From the cell containing the given text, extract its center point as [X, Y] coordinate. 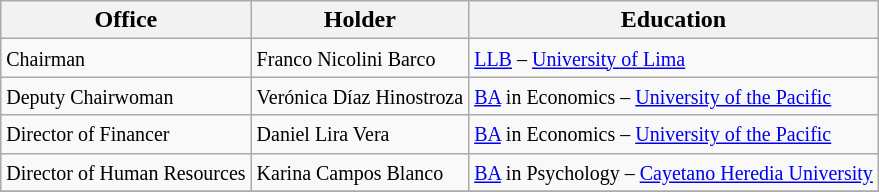
Director of Financer [126, 134]
Chairman [126, 58]
Daniel Lira Vera [360, 134]
Education [674, 20]
Holder [360, 20]
Karina Campos Blanco [360, 172]
Deputy Chairwoman [126, 96]
Director of Human Resources [126, 172]
Franco Nicolini Barco [360, 58]
BA in Psychology – Cayetano Heredia University [674, 172]
Verónica Díaz Hinostroza [360, 96]
LLB – University of Lima [674, 58]
Office [126, 20]
